Determine the [X, Y] coordinate at the center of the cell enclosing the given text.  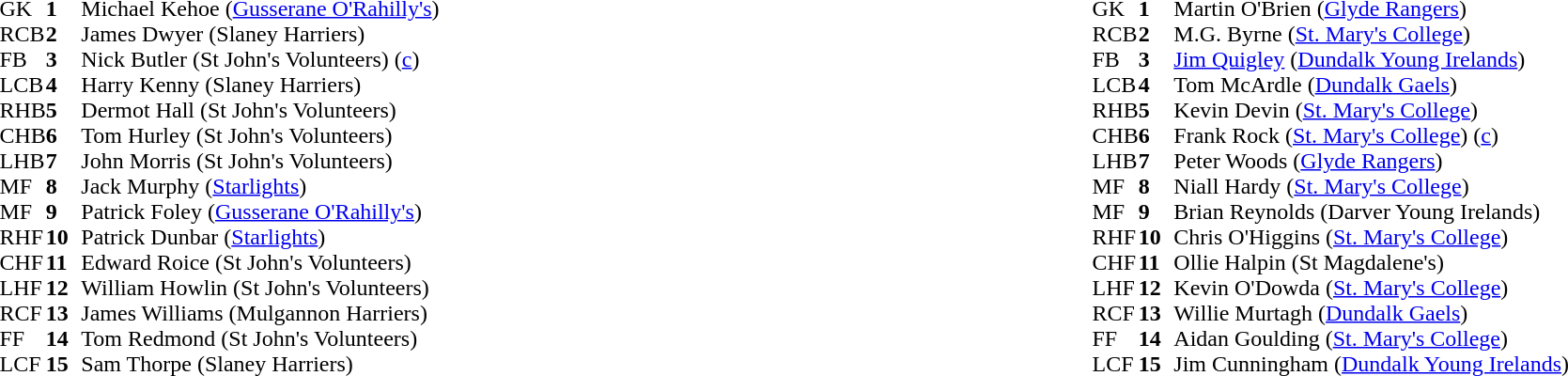
James Williams (Mulgannon Harriers) [259, 314]
William Howlin (St John's Volunteers) [259, 288]
Nick Butler (St John's Volunteers) (c) [259, 60]
Tom Hurley (St John's Volunteers) [259, 135]
Patrick Foley (Gusserane O'Rahilly's) [259, 212]
Patrick Dunbar (Starlights) [259, 237]
Dermot Hall (St John's Volunteers) [259, 111]
James Dwyer (Slaney Harriers) [259, 34]
Edward Roice (St John's Volunteers) [259, 263]
John Morris (St John's Volunteers) [259, 162]
Harry Kenny (Slaney Harriers) [259, 85]
Jack Murphy (Starlights) [259, 186]
Tom Redmond (St John's Volunteers) [259, 338]
